Search for the cell housing the specified text and yield its (X, Y) center coordinate. 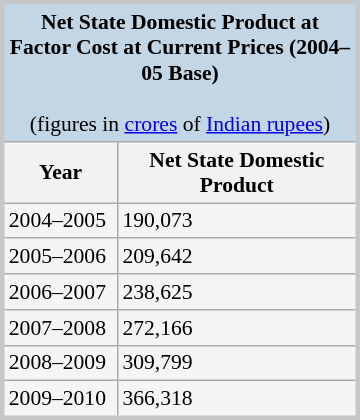
309,799 (237, 363)
238,625 (237, 292)
Net State Domestic Product (237, 172)
366,318 (237, 400)
190,073 (237, 220)
272,166 (237, 327)
209,642 (237, 256)
2009–2010 (60, 400)
2008–2009 (60, 363)
Year (60, 172)
2006–2007 (60, 292)
Net State Domestic Product at Factor Cost at Current Prices (2004–05 Base)(figures in crores of Indian rupees) (180, 72)
2005–2006 (60, 256)
2004–2005 (60, 220)
2007–2008 (60, 327)
